Locate the cell with the specified text and output its [X, Y] center coordinate. 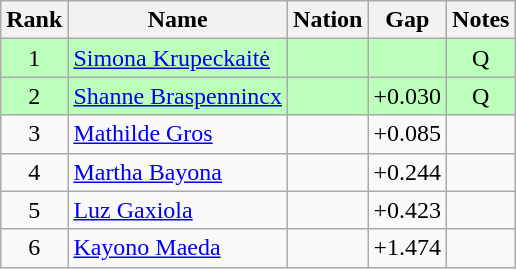
Luz Gaxiola [178, 210]
Kayono Maeda [178, 248]
Rank [34, 20]
6 [34, 248]
2 [34, 96]
4 [34, 172]
+0.085 [408, 134]
+0.030 [408, 96]
+1.474 [408, 248]
5 [34, 210]
Nation [328, 20]
1 [34, 58]
Simona Krupeckaitė [178, 58]
Name [178, 20]
Notes [481, 20]
+0.244 [408, 172]
3 [34, 134]
+0.423 [408, 210]
Shanne Braspennincx [178, 96]
Martha Bayona [178, 172]
Mathilde Gros [178, 134]
Gap [408, 20]
